Locate the cell with the specified text and output its [X, Y] center coordinate. 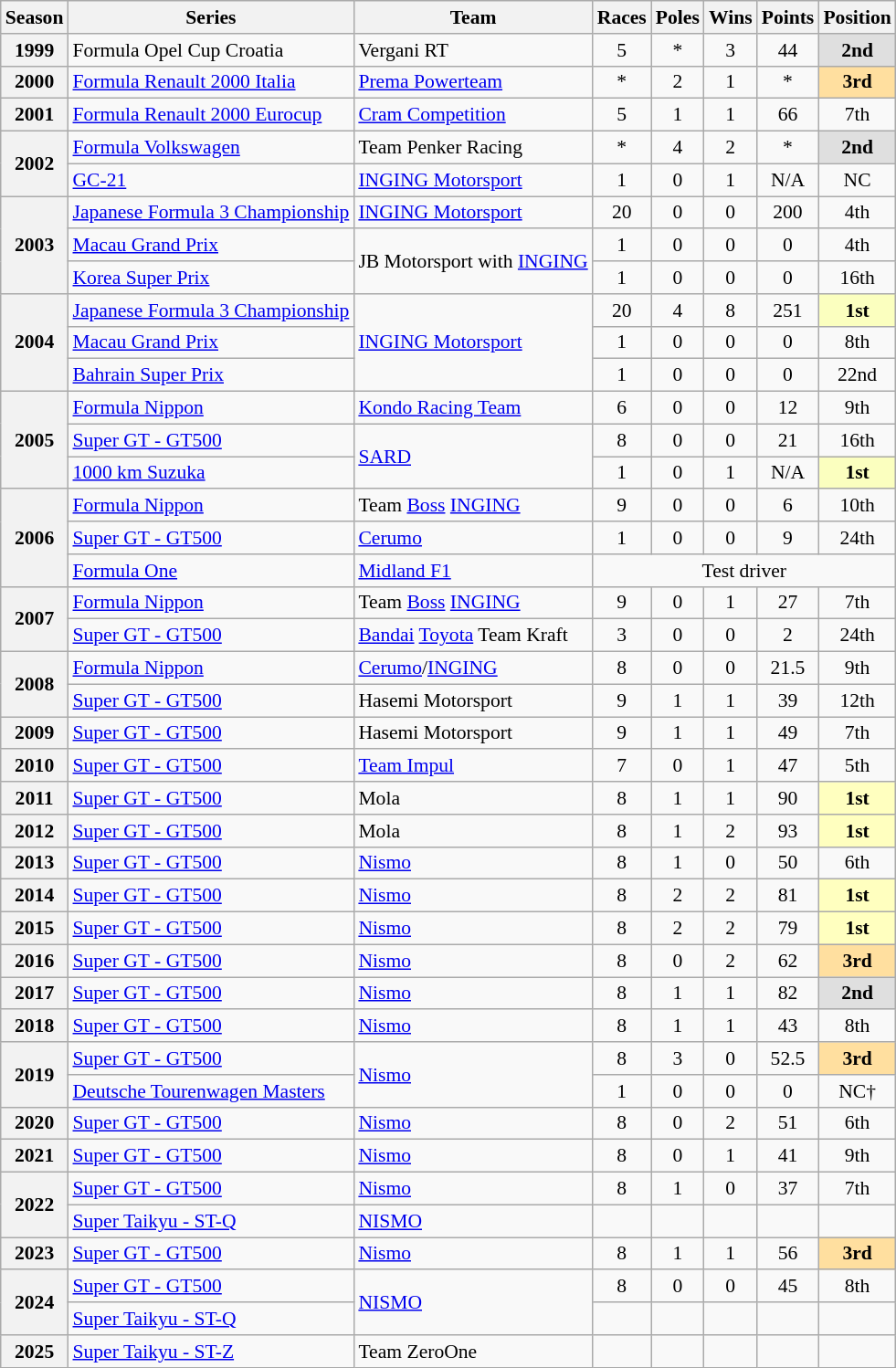
81 [788, 896]
Poles [678, 17]
21 [788, 440]
21.5 [788, 668]
Prema Powerteam [473, 82]
2025 [35, 1352]
NC† [857, 1091]
93 [788, 831]
90 [788, 798]
2019 [35, 1074]
62 [788, 961]
2023 [35, 1254]
2013 [35, 863]
Cerumo [473, 538]
Formula Renault 2000 Eurocup [210, 115]
43 [788, 1026]
2008 [35, 685]
1000 km Suzuka [210, 473]
2003 [35, 245]
SARD [473, 457]
2020 [35, 1123]
Races [622, 17]
41 [788, 1156]
Deutsche Tourenwagen Masters [210, 1091]
2004 [35, 343]
2006 [35, 539]
Cerumo/INGING [473, 668]
27 [788, 603]
50 [788, 863]
Test driver [744, 571]
56 [788, 1254]
22nd [857, 375]
Position [857, 17]
7 [622, 766]
2021 [35, 1156]
5th [857, 766]
2005 [35, 440]
66 [788, 115]
Team ZeroOne [473, 1352]
Bandai Toyota Team Kraft [473, 636]
2011 [35, 798]
NC [857, 180]
Super Taikyu - ST-Z [210, 1352]
Wins [731, 17]
2017 [35, 994]
2002 [35, 164]
45 [788, 1287]
JB Motorsport with INGING [473, 261]
Vergani RT [473, 50]
Formula Volkswagen [210, 148]
Bahrain Super Prix [210, 375]
12th [857, 700]
Formula One [210, 571]
251 [788, 310]
Formula Opel Cup Croatia [210, 50]
1999 [35, 50]
Kondo Racing Team [473, 408]
2000 [35, 82]
82 [788, 994]
47 [788, 766]
44 [788, 50]
2009 [35, 733]
37 [788, 1189]
79 [788, 929]
2014 [35, 896]
2022 [35, 1205]
2024 [35, 1302]
Series [210, 17]
2016 [35, 961]
200 [788, 213]
2010 [35, 766]
39 [788, 700]
Team [473, 17]
Season [35, 17]
2015 [35, 929]
2001 [35, 115]
12 [788, 408]
Points [788, 17]
Team Impul [473, 766]
2012 [35, 831]
2007 [35, 619]
52.5 [788, 1058]
51 [788, 1123]
2018 [35, 1026]
49 [788, 733]
10th [857, 506]
Team Penker Racing [473, 148]
GC-21 [210, 180]
Formula Renault 2000 Italia [210, 82]
Midland F1 [473, 571]
Korea Super Prix [210, 278]
Cram Competition [473, 115]
